For the text-containing cell, return its midpoint in (X, Y) coordinate format. 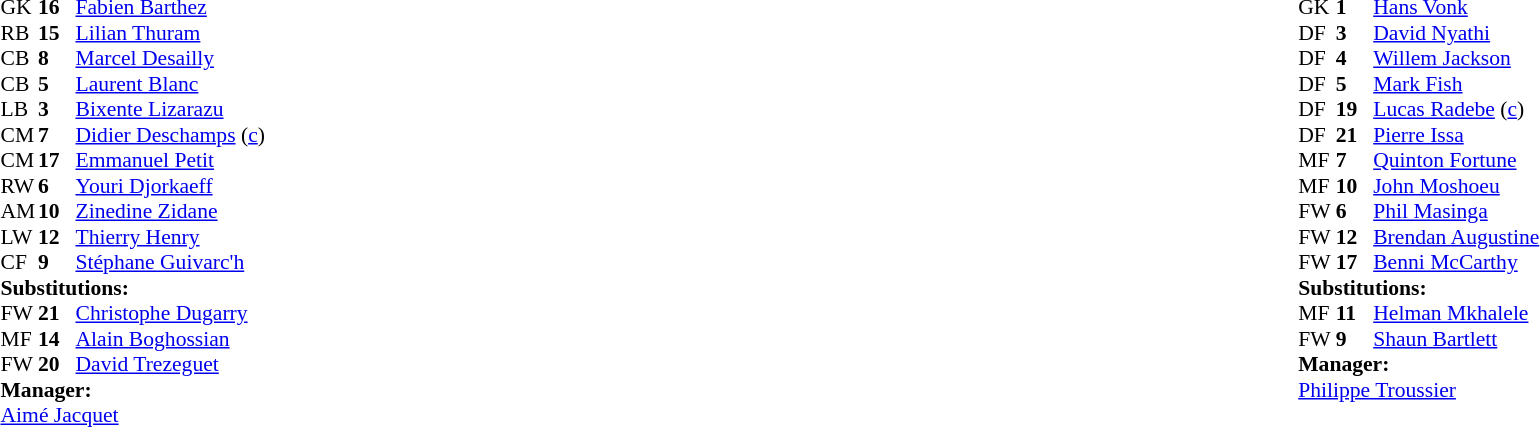
Lilian Thuram (170, 33)
Bixente Lizarazu (170, 109)
11 (1355, 313)
CF (19, 263)
John Moshoeu (1456, 186)
Didier Deschamps (c) (170, 135)
David Trezeguet (170, 365)
RB (19, 33)
Shaun Bartlett (1456, 339)
Christophe Dugarry (170, 313)
Benni McCarthy (1456, 263)
Emmanuel Petit (170, 161)
Zinedine Zidane (170, 211)
LW (19, 237)
Stéphane Guivarc'h (170, 263)
Marcel Desailly (170, 59)
Helman Mkhalele (1456, 313)
20 (57, 365)
14 (57, 339)
Willem Jackson (1456, 59)
AM (19, 211)
Brendan Augustine (1456, 237)
Quinton Fortune (1456, 161)
Laurent Blanc (170, 84)
Pierre Issa (1456, 135)
Youri Djorkaeff (170, 186)
Lucas Radebe (c) (1456, 109)
15 (57, 33)
19 (1355, 109)
Philippe Troussier (1418, 390)
Mark Fish (1456, 84)
Alain Boghossian (170, 339)
4 (1355, 59)
David Nyathi (1456, 33)
Phil Masinga (1456, 211)
8 (57, 59)
LB (19, 109)
Thierry Henry (170, 237)
RW (19, 186)
